For the text-containing cell, return its midpoint in [X, Y] coordinate format. 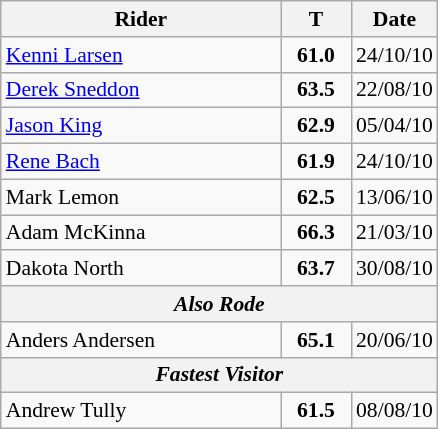
21/03/10 [394, 233]
Fastest Visitor [220, 375]
Also Rode [220, 304]
Anders Andersen [141, 340]
08/08/10 [394, 411]
61.0 [316, 55]
20/06/10 [394, 340]
Dakota North [141, 269]
Andrew Tully [141, 411]
22/08/10 [394, 90]
66.3 [316, 233]
T [316, 19]
Jason King [141, 126]
61.9 [316, 162]
Derek Sneddon [141, 90]
65.1 [316, 340]
62.5 [316, 197]
63.7 [316, 269]
Mark Lemon [141, 197]
Rene Bach [141, 162]
30/08/10 [394, 269]
Rider [141, 19]
63.5 [316, 90]
Kenni Larsen [141, 55]
62.9 [316, 126]
Date [394, 19]
61.5 [316, 411]
13/06/10 [394, 197]
Adam McKinna [141, 233]
05/04/10 [394, 126]
